Extract the [X, Y] coordinate from the center of the cell holding the provided text.  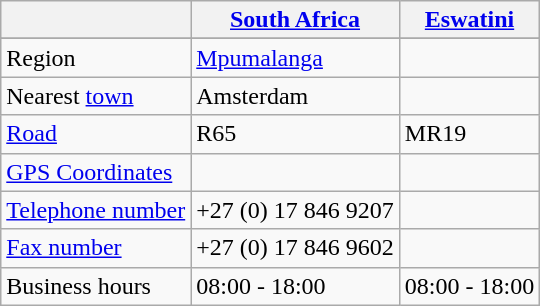
Telephone number [96, 210]
Road [96, 134]
R65 [296, 134]
Mpumalanga [296, 58]
Fax number [96, 248]
Region [96, 58]
Nearest town [96, 96]
Eswatini [469, 20]
Business hours [96, 286]
South Africa [296, 20]
+27 (0) 17 846 9207 [296, 210]
+27 (0) 17 846 9602 [296, 248]
Amsterdam [296, 96]
GPS Coordinates [96, 172]
MR19 [469, 134]
